Locate the cell with the specified text and output its [X, Y] center coordinate. 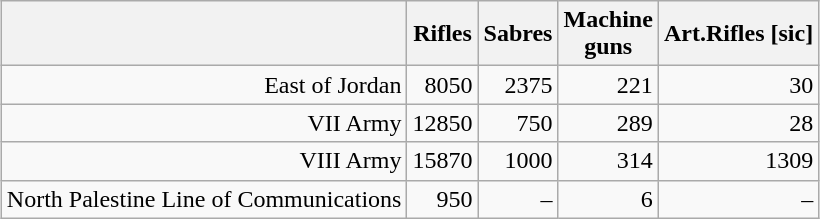
289 [608, 123]
15870 [442, 161]
12850 [442, 123]
Machineguns [608, 34]
1309 [738, 161]
2375 [518, 85]
Art.Rifles [sic] [738, 34]
750 [518, 123]
East of Jordan [204, 85]
6 [608, 199]
8050 [442, 85]
1000 [518, 161]
221 [608, 85]
30 [738, 85]
VII Army [204, 123]
950 [442, 199]
Sabres [518, 34]
North Palestine Line of Communications [204, 199]
VIII Army [204, 161]
28 [738, 123]
314 [608, 161]
Rifles [442, 34]
